Detect which cell encompasses the target text, then output its (x, y) center coordinate. 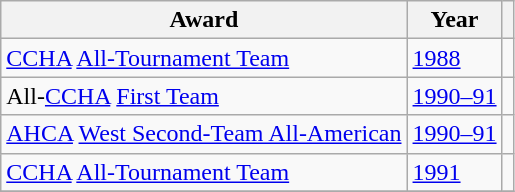
Year (454, 20)
AHCA West Second-Team All-American (204, 134)
Award (204, 20)
All-CCHA First Team (204, 96)
1991 (454, 172)
1988 (454, 58)
